Find where the given text appears and provide that cell's center as (X, Y) coordinate. 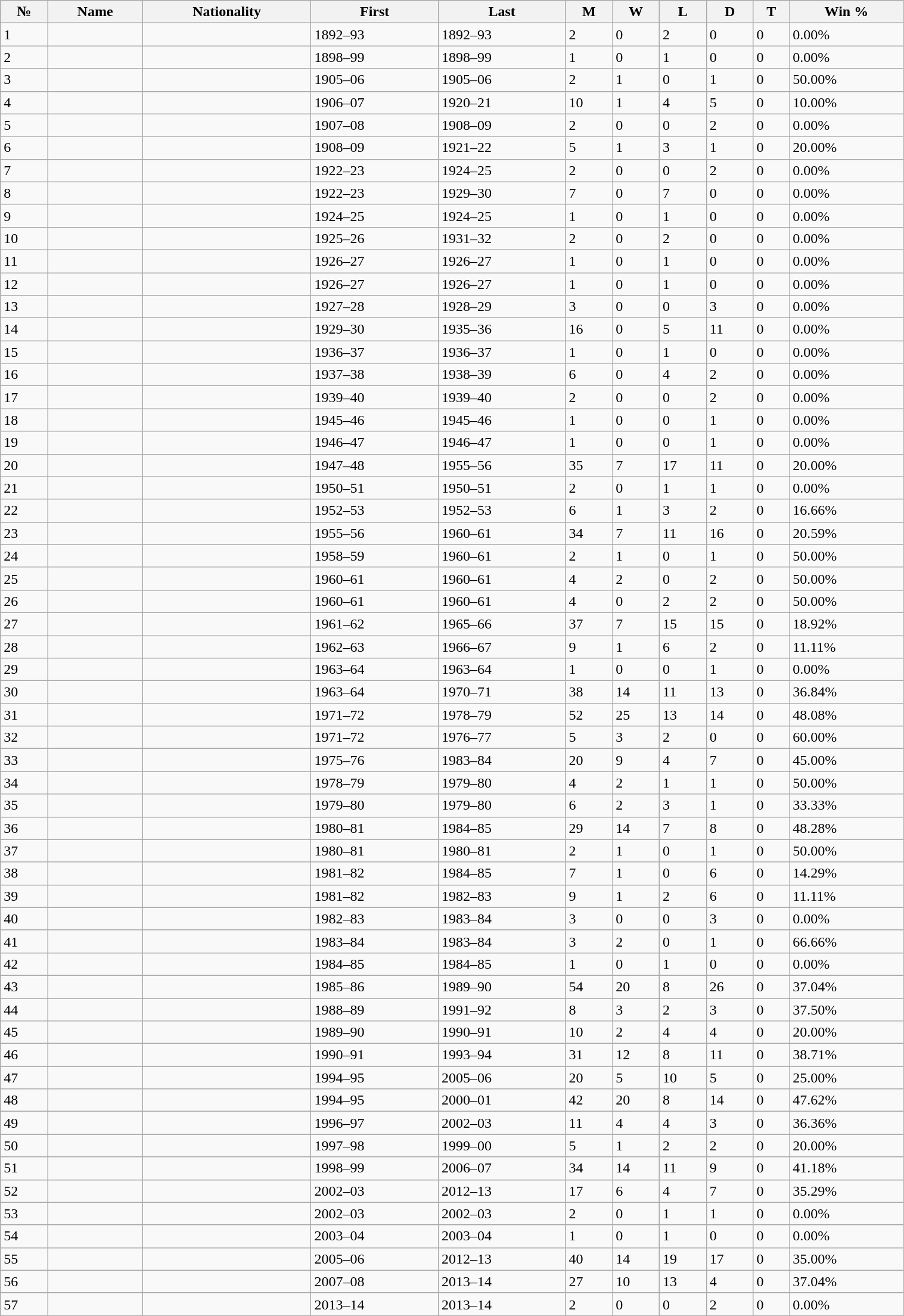
41.18% (846, 1168)
47.62% (846, 1100)
1999–00 (502, 1146)
1970–71 (502, 692)
23 (24, 533)
1975–76 (375, 760)
1966–67 (502, 646)
1991–92 (502, 1010)
44 (24, 1010)
First (375, 12)
1921–22 (502, 148)
20.59% (846, 533)
2007–08 (375, 1281)
39 (24, 896)
1947–48 (375, 465)
18.92% (846, 624)
14.29% (846, 873)
Nationality (226, 12)
1931–32 (502, 238)
55 (24, 1259)
21 (24, 488)
1985–86 (375, 987)
66.66% (846, 941)
1907–08 (375, 125)
M (589, 12)
25.00% (846, 1078)
1958–59 (375, 556)
49 (24, 1123)
57 (24, 1304)
1928–29 (502, 307)
1938–39 (502, 375)
10.00% (846, 102)
53 (24, 1214)
51 (24, 1168)
36 (24, 828)
1993–94 (502, 1055)
№ (24, 12)
18 (24, 420)
45 (24, 1032)
1927–28 (375, 307)
16.66% (846, 511)
47 (24, 1078)
33 (24, 760)
L (683, 12)
1937–38 (375, 375)
1976–77 (502, 738)
50 (24, 1146)
1920–21 (502, 102)
1961–62 (375, 624)
36.84% (846, 692)
48 (24, 1100)
35.00% (846, 1259)
46 (24, 1055)
35.29% (846, 1191)
1997–98 (375, 1146)
28 (24, 646)
45.00% (846, 760)
1935–36 (502, 329)
48.08% (846, 715)
60.00% (846, 738)
Win % (846, 12)
Name (95, 12)
32 (24, 738)
24 (24, 556)
48.28% (846, 828)
2000–01 (502, 1100)
Last (502, 12)
1998–99 (375, 1168)
41 (24, 941)
56 (24, 1281)
30 (24, 692)
W (636, 12)
1906–07 (375, 102)
22 (24, 511)
33.33% (846, 805)
1962–63 (375, 646)
2006–07 (502, 1168)
37.50% (846, 1010)
D (729, 12)
1925–26 (375, 238)
T (771, 12)
43 (24, 987)
38.71% (846, 1055)
1988–89 (375, 1010)
1965–66 (502, 624)
1996–97 (375, 1123)
36.36% (846, 1123)
